Output the (X, Y) coordinate of the center of the cell containing the given text.  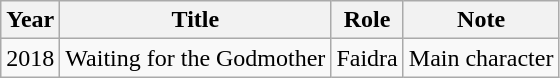
Year (30, 20)
Title (196, 20)
2018 (30, 58)
Role (367, 20)
Waiting for the Godmother (196, 58)
Note (481, 20)
Faidra (367, 58)
Main character (481, 58)
